Pinpoint the cell where the given text exists, returning its [x, y] midpoint coordinate. 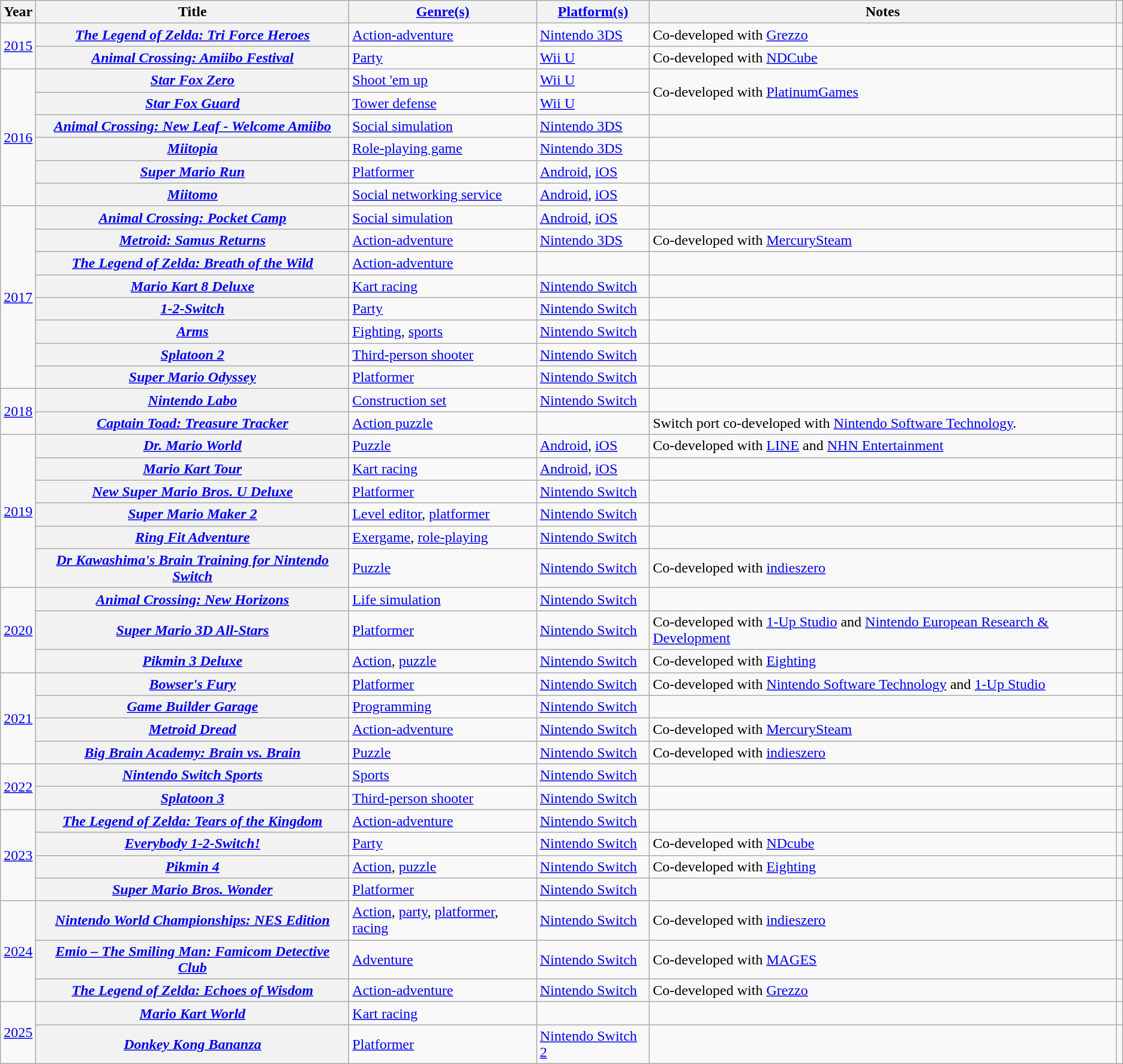
Co-developed with NDCube [883, 58]
Super Mario Odyssey [193, 377]
2017 [18, 297]
Metroid: Samus Returns [193, 240]
Miitopia [193, 149]
2023 [18, 855]
Platform(s) [593, 12]
Title [193, 12]
Programming [443, 707]
Animal Crossing: Pocket Camp [193, 217]
Star Fox Guard [193, 103]
Co-developed with NDcube [883, 844]
Co-developed with 1-Up Studio and Nintendo European Research & Development [883, 630]
Everybody 1-2-Switch! [193, 844]
Adventure [443, 959]
Splatoon 2 [193, 355]
Emio – The Smiling Man: Famicom Detective Club [193, 959]
Super Mario 3D All-Stars [193, 630]
Role-playing game [443, 149]
The Legend of Zelda: Tears of the Kingdom [193, 821]
2021 [18, 718]
Animal Crossing: New Horizons [193, 599]
Sports [443, 775]
Super Mario Bros. Wonder [193, 889]
Co-developed with LINE and NHN Entertainment [883, 446]
Tower defense [443, 103]
New Super Mario Bros. U Deluxe [193, 491]
Nintendo Switch 2 [593, 1044]
Level editor, platformer [443, 514]
Super Mario Run [193, 172]
Super Mario Maker 2 [193, 514]
Co-developed with Nintendo Software Technology and 1-Up Studio [883, 684]
The Legend of Zelda: Tri Force Heroes [193, 35]
Social networking service [443, 194]
Switch port co-developed with Nintendo Software Technology. [883, 423]
Nintendo World Championships: NES Edition [193, 921]
Mario Kart Tour [193, 469]
Construction set [443, 400]
Dr Kawashima's Brain Training for Nintendo Switch [193, 568]
Miitomo [193, 194]
2018 [18, 412]
Pikmin 4 [193, 867]
Mario Kart 8 Deluxe [193, 286]
Metroid Dread [193, 730]
Nintendo Switch Sports [193, 775]
Action, party, platformer, racing [443, 921]
2019 [18, 511]
Fighting, sports [443, 332]
Shoot 'em up [443, 80]
2024 [18, 951]
Notes [883, 12]
Exergame, role-playing [443, 537]
Action puzzle [443, 423]
Animal Crossing: Amiibo Festival [193, 58]
2022 [18, 787]
Dr. Mario World [193, 446]
Co-developed with MAGES [883, 959]
The Legend of Zelda: Echoes of Wisdom [193, 990]
Nintendo Labo [193, 400]
Arms [193, 332]
Star Fox Zero [193, 80]
Pikmin 3 Deluxe [193, 661]
Game Builder Garage [193, 707]
Captain Toad: Treasure Tracker [193, 423]
Big Brain Academy: Brain vs. Brain [193, 753]
2015 [18, 46]
1-2-Switch [193, 309]
The Legend of Zelda: Breath of the Wild [193, 263]
Animal Crossing: New Leaf - Welcome Amiibo [193, 126]
2016 [18, 137]
Life simulation [443, 599]
Co-developed with PlatinumGames [883, 92]
Splatoon 3 [193, 798]
Donkey Kong Bananza [193, 1044]
Year [18, 12]
Mario Kart World [193, 1013]
Bowser's Fury [193, 684]
Ring Fit Adventure [193, 537]
2020 [18, 630]
Genre(s) [443, 12]
2025 [18, 1032]
